Extract the [x, y] coordinate from the center of the cell holding the provided text.  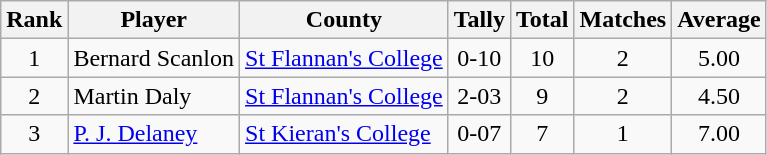
Bernard Scanlon [154, 58]
7 [542, 134]
0-10 [479, 58]
Tally [479, 20]
Total [542, 20]
0-07 [479, 134]
St Kieran's College [344, 134]
Matches [623, 20]
Martin Daly [154, 96]
County [344, 20]
4.50 [720, 96]
5.00 [720, 58]
3 [34, 134]
9 [542, 96]
2-03 [479, 96]
10 [542, 58]
P. J. Delaney [154, 134]
Rank [34, 20]
7.00 [720, 134]
Average [720, 20]
Player [154, 20]
